Scan for the cell matching the given text and deliver its (X, Y) coordinate at center. 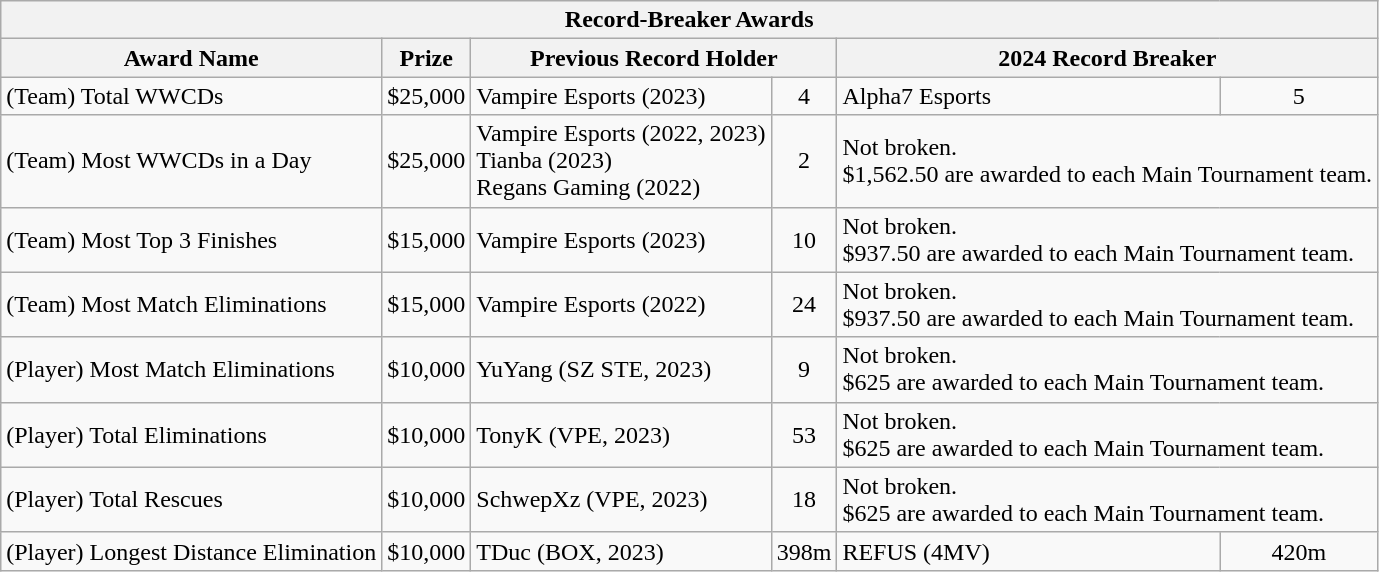
9 (804, 370)
2 (804, 161)
TonyK (VPE, 2023) (621, 434)
(Player) Longest Distance Elimination (192, 551)
Prize (426, 58)
4 (804, 96)
Award Name (192, 58)
Vampire Esports (2022, 2023) Tianba (2023) Regans Gaming (2022) (621, 161)
Alpha7 Esports (1028, 96)
(Team) Total WWCDs (192, 96)
398m (804, 551)
53 (804, 434)
24 (804, 304)
Vampire Esports (2022) (621, 304)
18 (804, 500)
YuYang (SZ STE, 2023) (621, 370)
(Player) Total Eliminations (192, 434)
5 (1299, 96)
(Player) Total Rescues (192, 500)
REFUS (4MV) (1028, 551)
(Player) Most Match Eliminations (192, 370)
Not broken.$1,562.50 are awarded to each Main Tournament team. (1108, 161)
Previous Record Holder (654, 58)
10 (804, 240)
Record-Breaker Awards (690, 20)
SchwepXz (VPE, 2023) (621, 500)
(Team) Most WWCDs in a Day (192, 161)
TDuc (BOX, 2023) (621, 551)
2024 Record Breaker (1108, 58)
(Team) Most Match Eliminations (192, 304)
420m (1299, 551)
(Team) Most Top 3 Finishes (192, 240)
